Output the [X, Y] coordinate of the center of the cell containing the given text.  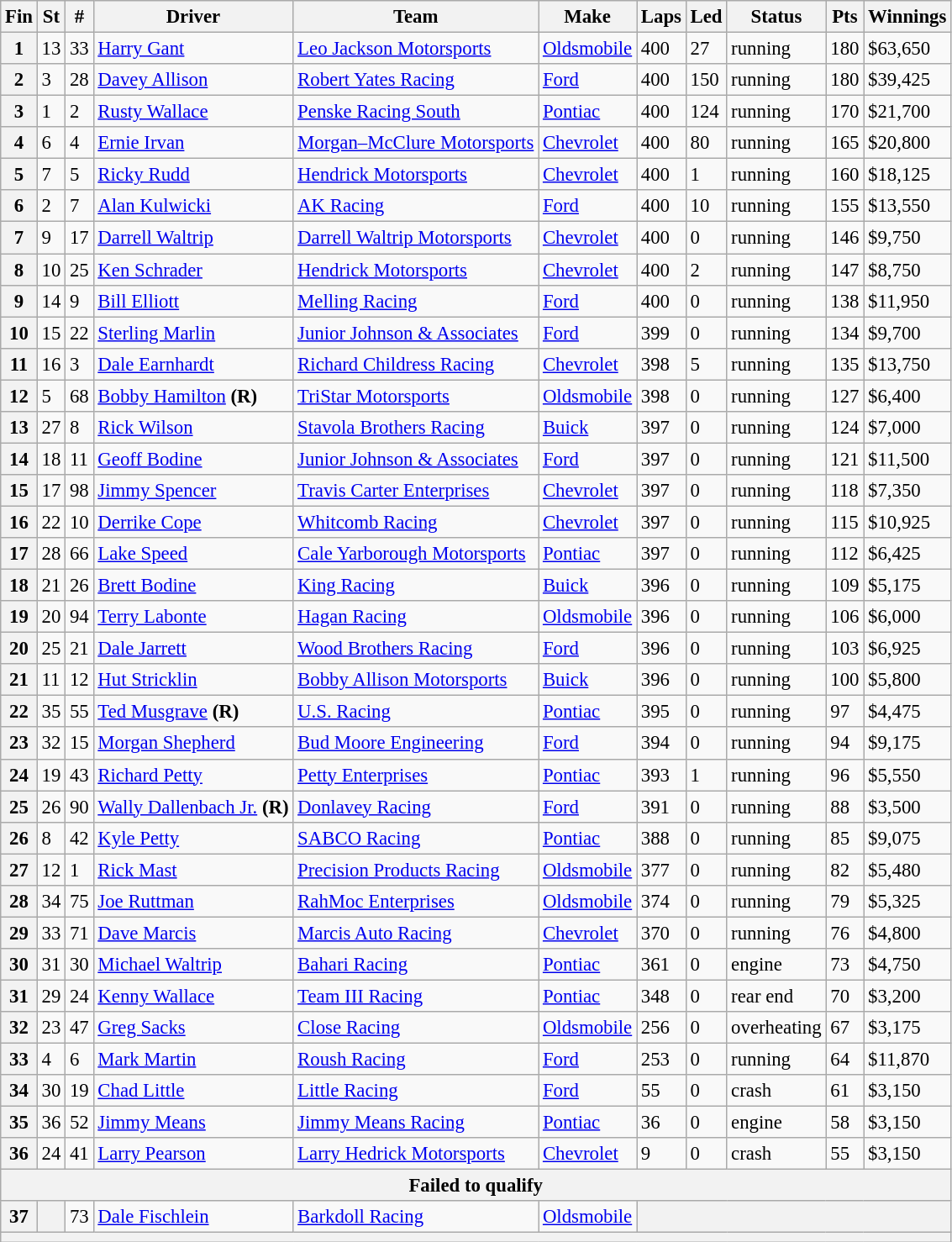
rear end [776, 996]
$7,350 [907, 491]
Driver [193, 17]
Morgan–McClure Motorsports [416, 143]
Lake Speed [193, 554]
127 [845, 396]
Bahari Racing [416, 965]
Kenny Wallace [193, 996]
61 [845, 1091]
70 [845, 996]
$7,000 [907, 428]
71 [79, 933]
Melling Racing [416, 301]
155 [845, 206]
Darrell Waltrip Motorsports [416, 238]
$4,800 [907, 933]
Status [776, 17]
AK Racing [416, 206]
112 [845, 554]
Larry Hedrick Motorsports [416, 1154]
Derrike Cope [193, 522]
$3,175 [907, 1028]
170 [845, 112]
Joe Ruttman [193, 902]
$9,075 [907, 838]
St [50, 17]
Failed to qualify [476, 1186]
Richard Childress Racing [416, 364]
Bill Elliott [193, 301]
Ken Schrader [193, 270]
$5,800 [907, 680]
Make [588, 17]
$5,480 [907, 870]
399 [662, 333]
$9,175 [907, 744]
Jimmy Means [193, 1123]
$9,700 [907, 333]
98 [79, 491]
Little Racing [416, 1091]
$6,000 [907, 617]
$6,425 [907, 554]
SABCO Racing [416, 838]
$13,550 [907, 206]
Terry Labonte [193, 617]
Brett Bodine [193, 586]
52 [79, 1123]
Rick Wilson [193, 428]
overheating [776, 1028]
Marcis Auto Racing [416, 933]
$11,870 [907, 1060]
393 [662, 775]
Rusty Wallace [193, 112]
138 [845, 301]
Ricky Rudd [193, 175]
134 [845, 333]
Petty Enterprises [416, 775]
391 [662, 807]
Hagan Racing [416, 617]
Chad Little [193, 1091]
147 [845, 270]
82 [845, 870]
$4,475 [907, 712]
Robert Yates Racing [416, 80]
Cale Yarborough Motorsports [416, 554]
64 [845, 1060]
Richard Petty [193, 775]
394 [662, 744]
Harry Gant [193, 49]
$4,750 [907, 965]
$8,750 [907, 270]
$18,125 [907, 175]
90 [79, 807]
Dave Marcis [193, 933]
Ernie Irvan [193, 143]
Roush Racing [416, 1060]
370 [662, 933]
Kyle Petty [193, 838]
Close Racing [416, 1028]
Larry Pearson [193, 1154]
348 [662, 996]
$3,200 [907, 996]
Dale Earnhardt [193, 364]
88 [845, 807]
Bobby Allison Motorsports [416, 680]
Geoff Bodine [193, 459]
47 [79, 1028]
Wood Brothers Racing [416, 649]
Wally Dallenbach Jr. (R) [193, 807]
37 [19, 1218]
King Racing [416, 586]
374 [662, 902]
Morgan Shepherd [193, 744]
Pts [845, 17]
Michael Waltrip [193, 965]
Whitcomb Racing [416, 522]
Bobby Hamilton (R) [193, 396]
$5,175 [907, 586]
$5,325 [907, 902]
Mark Martin [193, 1060]
Led [706, 17]
Travis Carter Enterprises [416, 491]
Alan Kulwicki [193, 206]
109 [845, 586]
Hut Stricklin [193, 680]
106 [845, 617]
$6,925 [907, 649]
96 [845, 775]
160 [845, 175]
Team [416, 17]
TriStar Motorsports [416, 396]
Laps [662, 17]
Winnings [907, 17]
Jimmy Spencer [193, 491]
Penske Racing South [416, 112]
$10,925 [907, 522]
Dale Fischlein [193, 1218]
256 [662, 1028]
67 [845, 1028]
253 [662, 1060]
103 [845, 649]
$20,800 [907, 143]
$11,950 [907, 301]
100 [845, 680]
80 [706, 143]
Barkdoll Racing [416, 1218]
41 [79, 1154]
$11,500 [907, 459]
Sterling Marlin [193, 333]
58 [845, 1123]
$5,550 [907, 775]
Darrell Waltrip [193, 238]
Rick Mast [193, 870]
Bud Moore Engineering [416, 744]
U.S. Racing [416, 712]
$6,400 [907, 396]
79 [845, 902]
Donlavey Racing [416, 807]
$21,700 [907, 112]
$63,650 [907, 49]
361 [662, 965]
Dale Jarrett [193, 649]
115 [845, 522]
97 [845, 712]
43 [79, 775]
121 [845, 459]
42 [79, 838]
85 [845, 838]
150 [706, 80]
135 [845, 364]
Fin [19, 17]
Ted Musgrave (R) [193, 712]
165 [845, 143]
Team III Racing [416, 996]
# [79, 17]
146 [845, 238]
Greg Sacks [193, 1028]
76 [845, 933]
Jimmy Means Racing [416, 1123]
RahMoc Enterprises [416, 902]
Stavola Brothers Racing [416, 428]
Leo Jackson Motorsports [416, 49]
Davey Allison [193, 80]
Precision Products Racing [416, 870]
$13,750 [907, 364]
68 [79, 396]
$39,425 [907, 80]
75 [79, 902]
$3,500 [907, 807]
66 [79, 554]
377 [662, 870]
388 [662, 838]
118 [845, 491]
$9,750 [907, 238]
395 [662, 712]
